Detect which cell encompasses the target text, then output its [X, Y] center coordinate. 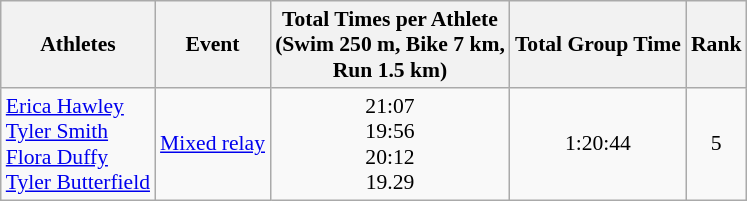
Mixed relay [212, 144]
Erica HawleyTyler SmithFlora DuffyTyler Butterfield [78, 144]
5 [716, 144]
Athletes [78, 44]
Rank [716, 44]
Total Group Time [598, 44]
21:0719:5620:1219.29 [390, 144]
1:20:44 [598, 144]
Total Times per Athlete (Swim 250 m, Bike 7 km, Run 1.5 km) [390, 44]
Event [212, 44]
